Return [X, Y] of the center of cell containing provided text 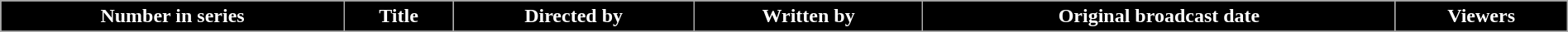
Original broadcast date [1159, 16]
Directed by [574, 16]
Title [399, 16]
Viewers [1481, 16]
Number in series [173, 16]
Written by [809, 16]
